Provide the (X, Y) coordinate of the cell's center where the given text is located.  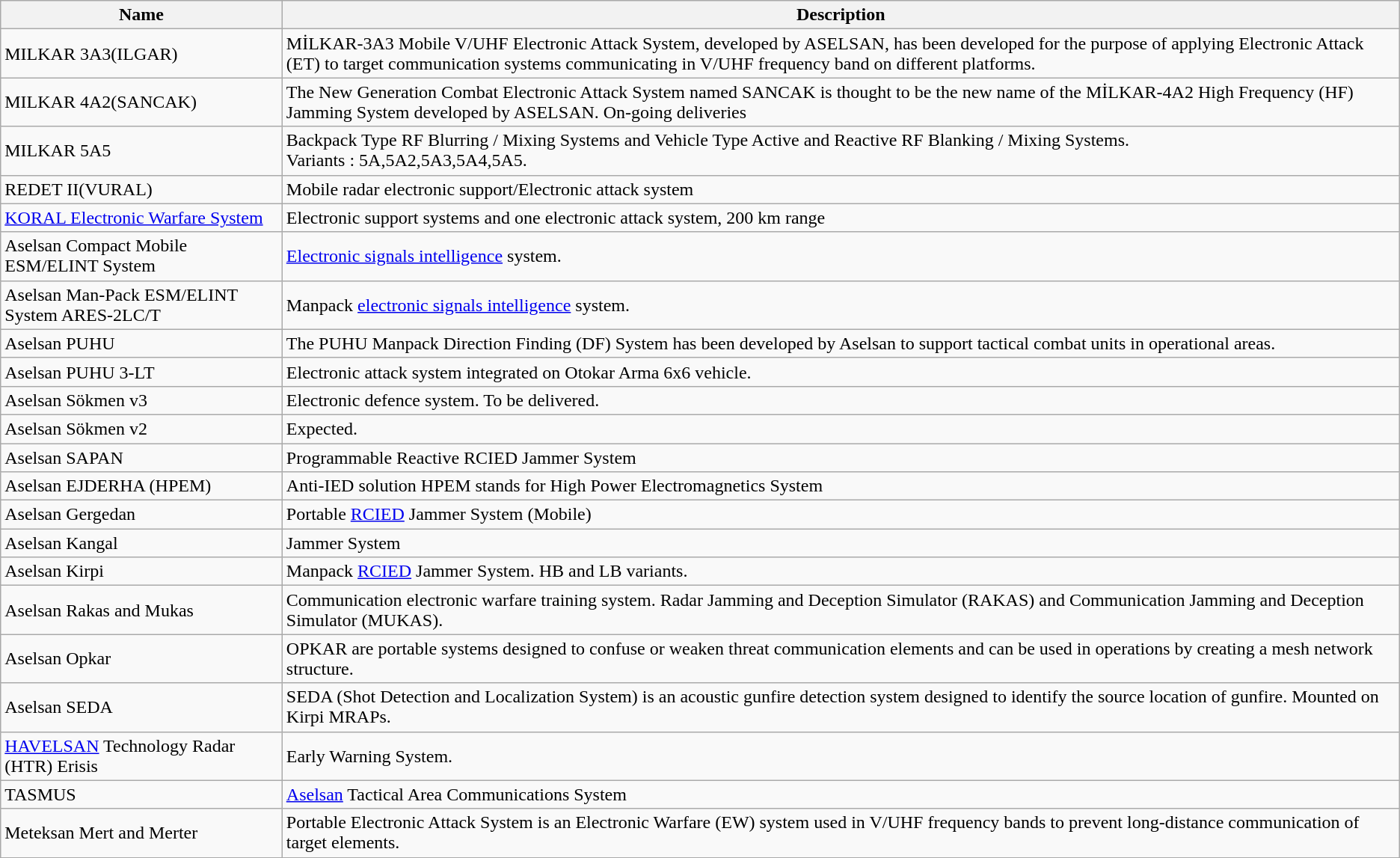
Manpack RCIED Jammer System. HB and LB variants. (841, 572)
Manpack electronic signals intelligence system. (841, 305)
Backpack Type RF Blurring / Mixing Systems and Vehicle Type Active and Reactive RF Blanking / Mixing Systems.Variants : 5A,5A2,5A3,5A4,5A5. (841, 151)
Aselsan Gergedan (142, 515)
MILKAR 3A3(ILGAR) (142, 54)
The PUHU Manpack Direction Finding (DF) System has been developed by Aselsan to support tactical combat units in operational areas. (841, 343)
Aselsan Tactical Area Communications System (841, 794)
Mobile radar electronic support/Electronic attack system (841, 189)
Aselsan SEDA (142, 708)
Aselsan SAPAN (142, 457)
Portable RCIED Jammer System (Mobile) (841, 515)
Electronic defence system. To be delivered. (841, 400)
Aselsan PUHU 3-LT (142, 372)
Aselsan Opkar (142, 658)
REDET II(VURAL) (142, 189)
Name (142, 15)
Meteksan Mert and Merter (142, 833)
Aselsan PUHU (142, 343)
KORAL Electronic Warfare System (142, 218)
Aselsan Kirpi (142, 572)
Aselsan Sökmen v3 (142, 400)
Electronic support systems and one electronic attack system, 200 km range (841, 218)
Expected. (841, 429)
Aselsan Compact Mobile ESM/ELINT System (142, 256)
Electronic signals intelligence system. (841, 256)
Jammer System (841, 543)
MILKAR 4A2(SANCAK) (142, 102)
Early Warning System. (841, 756)
Programmable Reactive RCIED Jammer System (841, 457)
MILKAR 5A5 (142, 151)
Aselsan Sökmen v2 (142, 429)
Aselsan Kangal (142, 543)
Electronic attack system integrated on Otokar Arma 6x6 vehicle. (841, 372)
Description (841, 15)
Aselsan Man-Pack ESM/ELINT System ARES-2LC/T (142, 305)
Aselsan EJDERHA (HPEM) (142, 486)
HAVELSAN Technology Radar (HTR) Erisis (142, 756)
Anti-IED solution HPEM stands for High Power Electromagnetics System (841, 486)
Aselsan Rakas and Mukas (142, 610)
TASMUS (142, 794)
